For the text-containing cell, return its midpoint in (x, y) coordinate format. 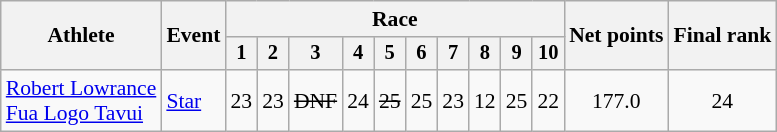
Star (193, 100)
Event (193, 36)
12 (485, 100)
2 (273, 54)
Robert Lowrance Fua Logo Tavui (82, 100)
Net points (616, 36)
6 (422, 54)
10 (548, 54)
22 (548, 100)
5 (390, 54)
9 (517, 54)
1 (241, 54)
7 (453, 54)
Athlete (82, 36)
4 (358, 54)
DNF (316, 100)
Final rank (722, 36)
3 (316, 54)
177.0 (616, 100)
8 (485, 54)
Race (394, 19)
